Identify which cell holds the provided text, then report its [x, y] central coordinate. 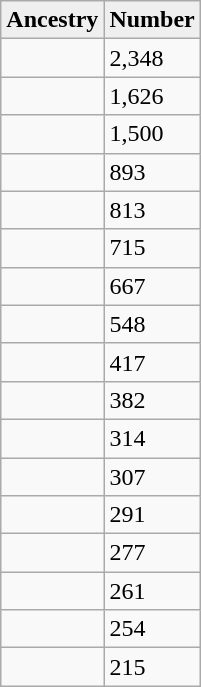
417 [152, 362]
291 [152, 515]
2,348 [152, 58]
Ancestry [52, 20]
382 [152, 400]
215 [152, 667]
715 [152, 248]
307 [152, 477]
254 [152, 629]
277 [152, 553]
1,500 [152, 134]
Number [152, 20]
893 [152, 172]
314 [152, 438]
261 [152, 591]
813 [152, 210]
548 [152, 324]
667 [152, 286]
1,626 [152, 96]
